Provide the (x, y) coordinate of the cell's center where the given text is located.  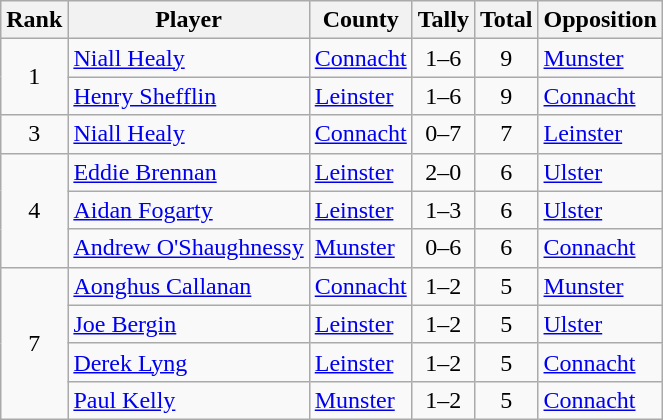
Total (506, 20)
Aidan Fogarty (188, 210)
Andrew O'Shaughnessy (188, 248)
Henry Shefflin (188, 96)
0–6 (443, 248)
Joe Bergin (188, 324)
1–3 (443, 210)
4 (34, 210)
0–7 (443, 134)
2–0 (443, 172)
Eddie Brennan (188, 172)
Rank (34, 20)
3 (34, 134)
Tally (443, 20)
Opposition (600, 20)
County (360, 20)
Aonghus Callanan (188, 286)
Player (188, 20)
Derek Lyng (188, 362)
1 (34, 77)
Paul Kelly (188, 400)
